Identify which cell holds the provided text, then report its [X, Y] central coordinate. 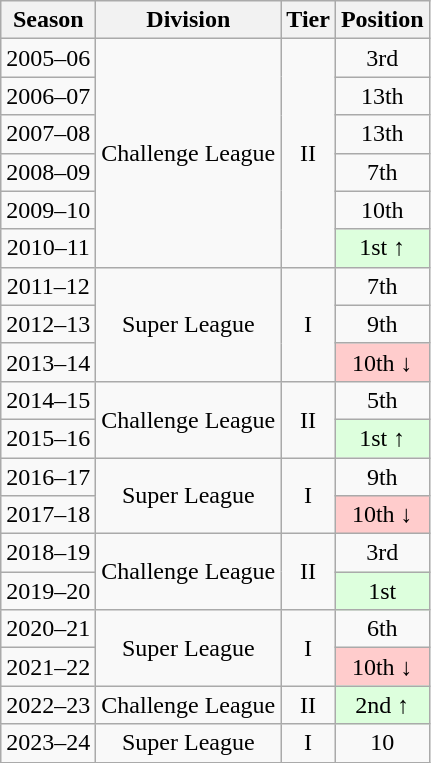
2005–06 [48, 58]
2009–10 [48, 210]
Season [48, 20]
Division [188, 20]
10 [382, 743]
10th [382, 210]
6th [382, 629]
2010–11 [48, 248]
2007–08 [48, 134]
Position [382, 20]
2011–12 [48, 286]
1st [382, 591]
2020–21 [48, 629]
2017–18 [48, 515]
5th [382, 400]
2nd ↑ [382, 705]
Tier [308, 20]
2018–19 [48, 553]
2022–23 [48, 705]
2008–09 [48, 172]
2006–07 [48, 96]
2016–17 [48, 477]
2014–15 [48, 400]
2013–14 [48, 362]
2012–13 [48, 324]
2015–16 [48, 438]
2019–20 [48, 591]
2023–24 [48, 743]
2021–22 [48, 667]
